Return the (x, y) coordinate for the center point of the cell that contains the specified text.  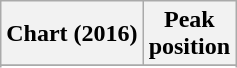
Chart (2016) (72, 34)
Peakposition (189, 34)
